Capture the cell that displays the provided text and extract its [X, Y] central coordinate. 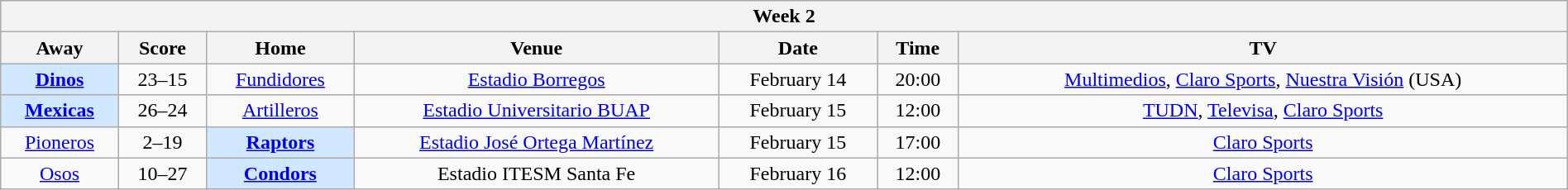
10–27 [162, 173]
Pioneros [60, 142]
TV [1263, 48]
23–15 [162, 79]
Fundidores [280, 79]
Score [162, 48]
Venue [536, 48]
17:00 [918, 142]
Mexicas [60, 111]
Estadio Borregos [536, 79]
Estadio Universitario BUAP [536, 111]
Condors [280, 173]
TUDN, Televisa, Claro Sports [1263, 111]
Osos [60, 173]
Artilleros [280, 111]
20:00 [918, 79]
February 16 [797, 173]
Time [918, 48]
2–19 [162, 142]
Estadio José Ortega Martínez [536, 142]
Away [60, 48]
Raptors [280, 142]
Estadio ITESM Santa Fe [536, 173]
February 14 [797, 79]
Date [797, 48]
26–24 [162, 111]
Dinos [60, 79]
Home [280, 48]
Week 2 [784, 17]
Multimedios, Claro Sports, Nuestra Visión (USA) [1263, 79]
